Return the [X, Y] coordinate for the center point of the cell that contains the specified text.  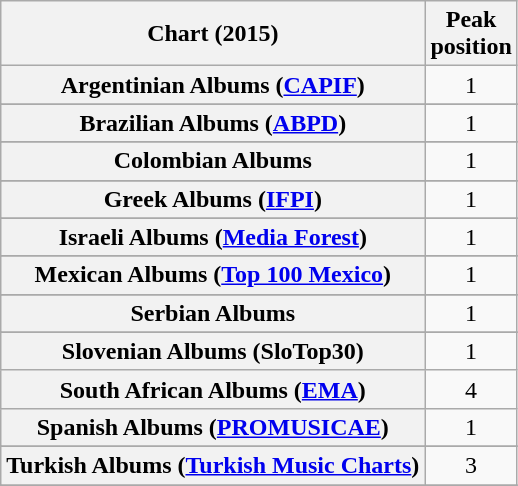
South African Albums (EMA) [213, 389]
3 [471, 465]
Greek Albums (IFPI) [213, 199]
Mexican Albums (Top 100 Mexico) [213, 275]
Slovenian Albums (SloTop30) [213, 351]
Serbian Albums [213, 313]
Colombian Albums [213, 161]
Argentinian Albums (CAPIF) [213, 85]
Turkish Albums (Turkish Music Charts) [213, 465]
Brazilian Albums (ABPD) [213, 123]
Israeli Albums (Media Forest) [213, 237]
Chart (2015) [213, 34]
Peakposition [471, 34]
Spanish Albums (PROMUSICAE) [213, 427]
4 [471, 389]
